From the cell containing the given text, extract its center point as [X, Y] coordinate. 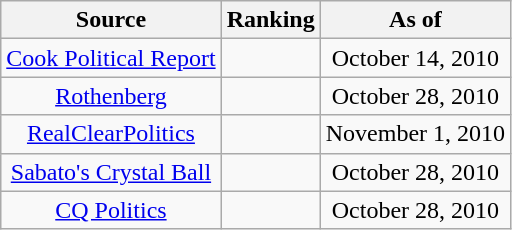
Source [111, 20]
As of [415, 20]
October 14, 2010 [415, 58]
Ranking [270, 20]
RealClearPolitics [111, 134]
Cook Political Report [111, 58]
November 1, 2010 [415, 134]
Rothenberg [111, 96]
Sabato's Crystal Ball [111, 172]
CQ Politics [111, 210]
